Find where the given text appears and provide that cell's center as [X, Y] coordinate. 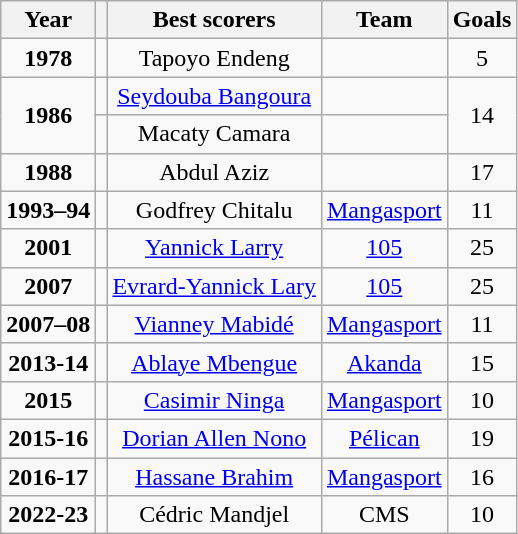
2013-14 [48, 362]
Dorian Allen Nono [214, 438]
Team [384, 20]
Macaty Camara [214, 134]
2015 [48, 400]
15 [482, 362]
Casimir Ninga [214, 400]
Hassane Brahim [214, 477]
14 [482, 115]
Vianney Mabidé [214, 324]
1978 [48, 58]
Seydouba Bangoura [214, 96]
1993–94 [48, 210]
2001 [48, 248]
5 [482, 58]
2015-16 [48, 438]
Pélican [384, 438]
Year [48, 20]
Goals [482, 20]
Best scorers [214, 20]
Cédric Mandjel [214, 515]
2016-17 [48, 477]
Akanda [384, 362]
Evrard-Yannick Lary [214, 286]
Yannick Larry [214, 248]
2022-23 [48, 515]
Godfrey Chitalu [214, 210]
2007 [48, 286]
1986 [48, 115]
Tapoyo Endeng [214, 58]
16 [482, 477]
19 [482, 438]
1988 [48, 172]
17 [482, 172]
2007–08 [48, 324]
Abdul Aziz [214, 172]
Ablaye Mbengue [214, 362]
CMS [384, 515]
